Find where the given text appears and provide that cell's center as (X, Y) coordinate. 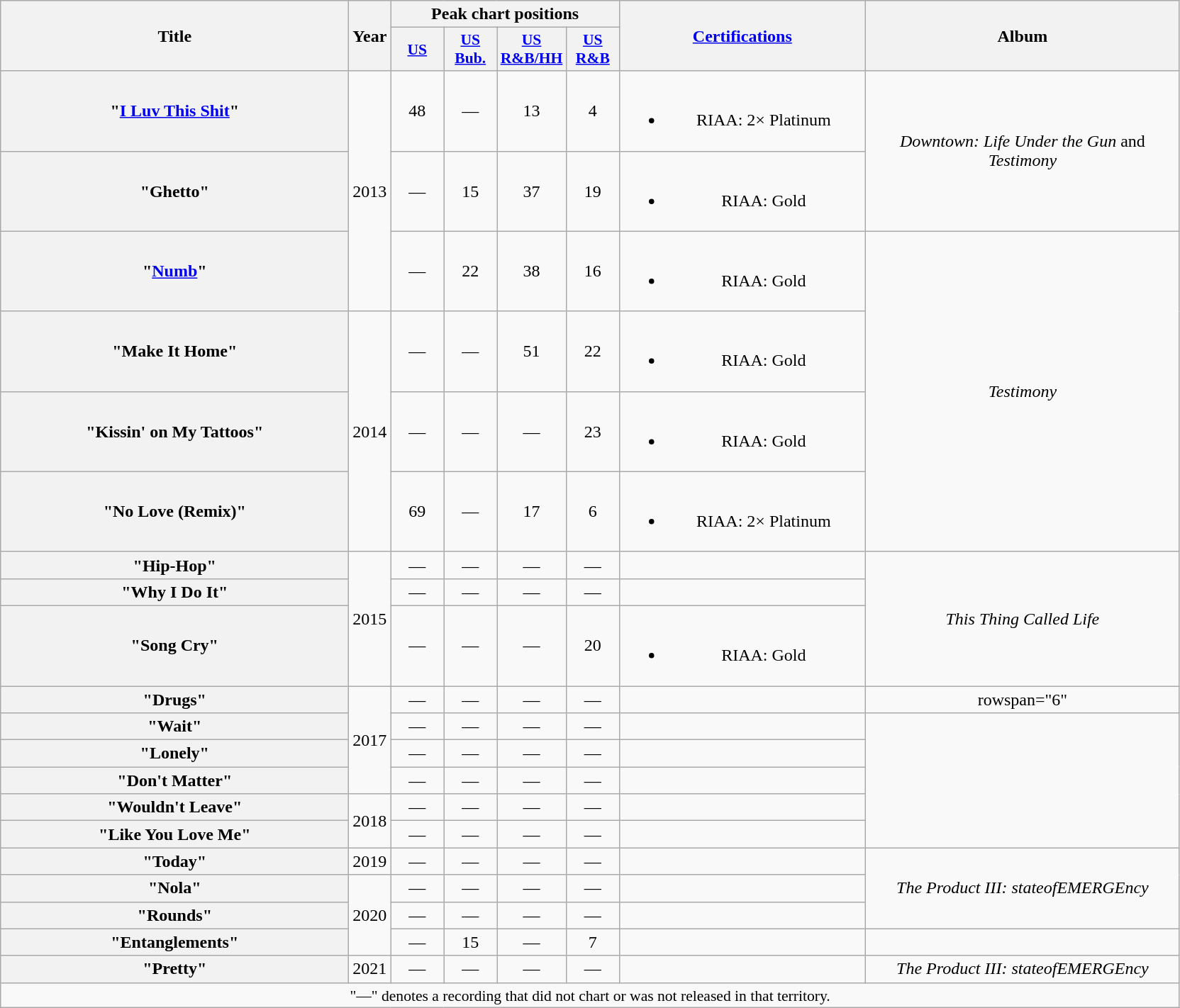
69 (417, 512)
"Don't Matter" (174, 780)
"Lonely" (174, 754)
"Wait" (174, 727)
2021 (370, 969)
13 (532, 111)
2017 (370, 740)
17 (532, 512)
4 (593, 111)
"I Luv This Shit" (174, 111)
US R&B/HH (532, 50)
"Kissin' on My Tattoos" (174, 431)
"No Love (Remix)" (174, 512)
rowspan="6" (1023, 700)
7 (593, 942)
"Today" (174, 861)
"Like You Love Me" (174, 834)
Downtown: Life Under the Gun and Testimony (1023, 151)
"Song Cry" (174, 645)
19 (593, 191)
US (417, 50)
2013 (370, 191)
"Drugs" (174, 700)
"Make It Home" (174, 352)
"Numb" (174, 271)
"Wouldn't Leave" (174, 807)
"Entanglements" (174, 942)
"Why I Do It" (174, 592)
2015 (370, 618)
Album (1023, 35)
23 (593, 431)
2019 (370, 861)
"—" denotes a recording that did not chart or was not released in that territory. (590, 995)
Certifications (742, 35)
38 (532, 271)
"Nola" (174, 888)
"Pretty" (174, 969)
20 (593, 645)
Title (174, 35)
"Rounds" (174, 915)
USBub. (471, 50)
Testimony (1023, 391)
2014 (370, 431)
16 (593, 271)
Year (370, 35)
2018 (370, 821)
"Hip-Hop" (174, 565)
"Ghetto" (174, 191)
This Thing Called Life (1023, 618)
Peak chart positions (505, 14)
48 (417, 111)
6 (593, 512)
51 (532, 352)
2020 (370, 915)
37 (532, 191)
US R&B (593, 50)
